Locate the cell with the specified text and output its (X, Y) center coordinate. 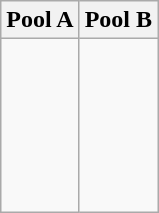
Pool B (118, 20)
Pool A (40, 20)
